Scan for the cell matching the given text and deliver its (x, y) coordinate at center. 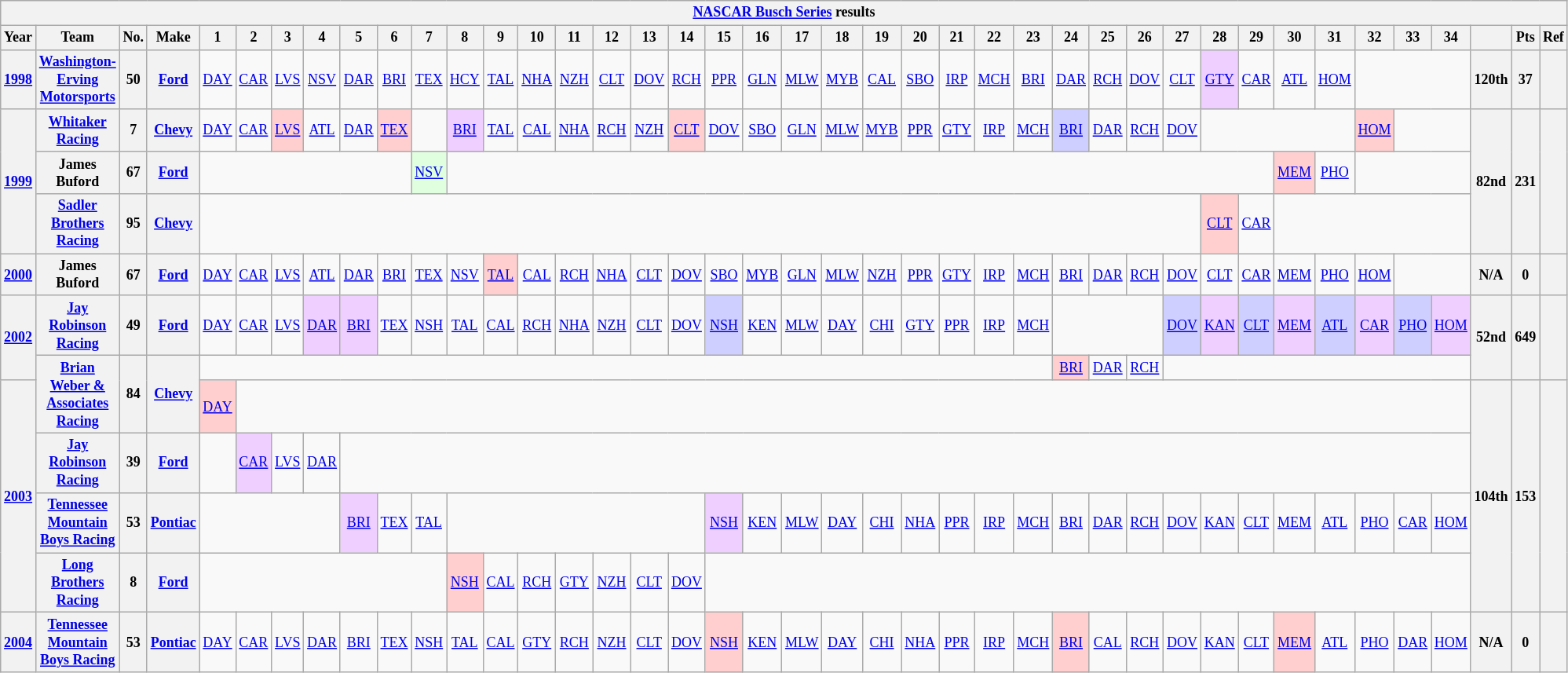
50 (133, 79)
HCY (465, 79)
1 (217, 38)
52nd (1491, 338)
10 (537, 38)
2004 (19, 642)
84 (133, 394)
18 (842, 38)
28 (1219, 38)
5 (358, 38)
23 (1033, 38)
No. (133, 38)
4 (322, 38)
3 (287, 38)
19 (882, 38)
24 (1071, 38)
16 (762, 38)
Washington-Erving Motorsports (77, 79)
13 (649, 38)
12 (612, 38)
11 (575, 38)
20 (920, 38)
34 (1451, 38)
39 (133, 463)
14 (687, 38)
Team (77, 38)
153 (1526, 496)
9 (501, 38)
95 (133, 224)
15 (724, 38)
33 (1413, 38)
2002 (19, 338)
Ref (1554, 38)
2003 (19, 496)
1998 (19, 79)
37 (1526, 79)
Pts (1526, 38)
32 (1374, 38)
21 (957, 38)
49 (133, 325)
31 (1335, 38)
Whitaker Racing (77, 130)
649 (1526, 338)
104th (1491, 496)
231 (1526, 181)
25 (1107, 38)
17 (802, 38)
30 (1295, 38)
Brian Weber & Associates Racing (77, 394)
Sadler Brothers Racing (77, 224)
82nd (1491, 181)
29 (1256, 38)
Make (173, 38)
22 (994, 38)
1999 (19, 181)
6 (394, 38)
26 (1145, 38)
NASCAR Busch Series results (784, 13)
Long Brothers Racing (77, 583)
Year (19, 38)
2 (254, 38)
2000 (19, 275)
120th (1491, 79)
27 (1182, 38)
